Search for the cell housing the specified text and yield its [X, Y] center coordinate. 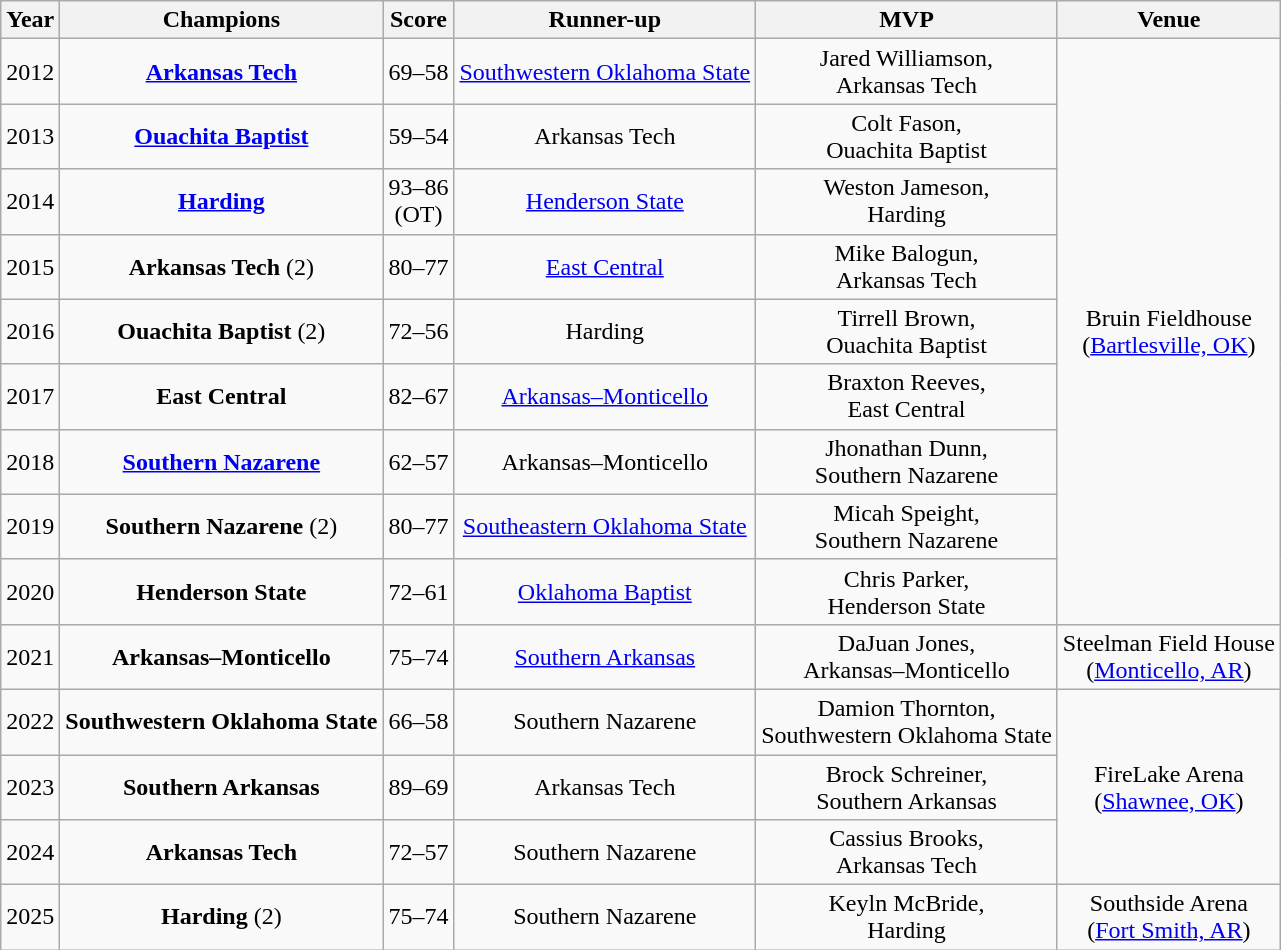
Damion Thornton,Southwestern Oklahoma State [907, 722]
Mike Balogun,Arkansas Tech [907, 266]
93–86(OT) [418, 202]
2020 [30, 592]
Arkansas Tech (2) [222, 266]
2019 [30, 526]
72–61 [418, 592]
Keyln McBride,Harding [907, 918]
Braxton Reeves,East Central [907, 396]
2013 [30, 136]
Jhonathan Dunn,Southern Nazarene [907, 462]
2014 [30, 202]
66–58 [418, 722]
Jared Williamson,Arkansas Tech [907, 72]
Brock Schreiner,Southern Arkansas [907, 786]
59–54 [418, 136]
Cassius Brooks,Arkansas Tech [907, 852]
Ouachita Baptist [222, 136]
2012 [30, 72]
2015 [30, 266]
Score [418, 20]
Steelman Field House(Monticello, AR) [1168, 656]
82–67 [418, 396]
2016 [30, 332]
Champions [222, 20]
2018 [30, 462]
MVP [907, 20]
Southside Arena(Fort Smith, AR) [1168, 918]
Weston Jameson,Harding [907, 202]
Ouachita Baptist (2) [222, 332]
2021 [30, 656]
2023 [30, 786]
Tirrell Brown,Ouachita Baptist [907, 332]
Bruin Fieldhouse(Bartlesville, OK) [1168, 332]
Chris Parker,Henderson State [907, 592]
FireLake Arena(Shawnee, OK) [1168, 786]
DaJuan Jones,Arkansas–Monticello [907, 656]
69–58 [418, 72]
89–69 [418, 786]
Venue [1168, 20]
2022 [30, 722]
Year [30, 20]
2017 [30, 396]
Harding (2) [222, 918]
Southern Nazarene (2) [222, 526]
2025 [30, 918]
Runner-up [605, 20]
62–57 [418, 462]
72–57 [418, 852]
72–56 [418, 332]
2024 [30, 852]
Southeastern Oklahoma State [605, 526]
Colt Fason,Ouachita Baptist [907, 136]
Micah Speight,Southern Nazarene [907, 526]
Oklahoma Baptist [605, 592]
